For the text-containing cell, return its midpoint in (x, y) coordinate format. 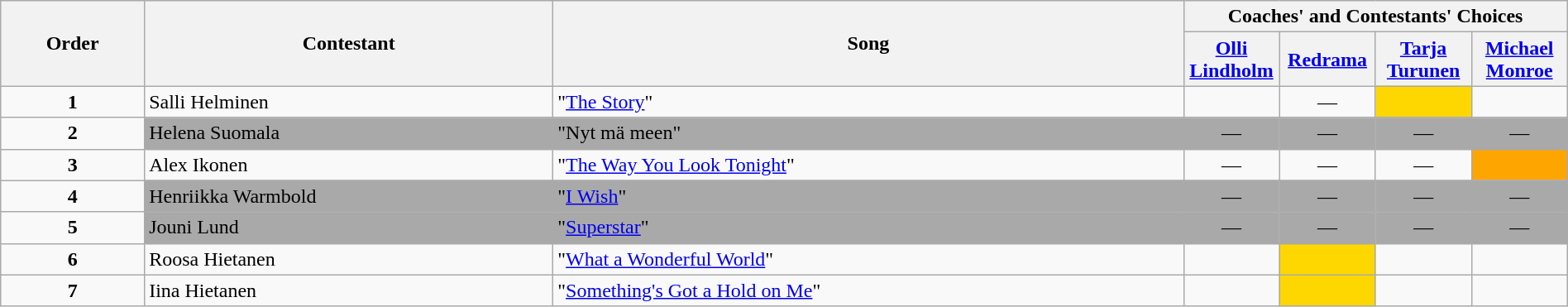
5 (73, 228)
1 (73, 102)
"Something's Got a Hold on Me" (868, 290)
"Nyt mä meen" (868, 133)
"The Way You Look Tonight" (868, 165)
"What a Wonderful World" (868, 259)
"I Wish" (868, 196)
Order (73, 43)
4 (73, 196)
Song (868, 43)
Helena Suomala (349, 133)
Henriikka Warmbold (349, 196)
Salli Helminen (349, 102)
Iina Hietanen (349, 290)
Redrama (1327, 60)
6 (73, 259)
Jouni Lund (349, 228)
"The Story" (868, 102)
Roosa Hietanen (349, 259)
Coaches' and Contestants' Choices (1375, 17)
Michael Monroe (1519, 60)
Olli Lindholm (1231, 60)
3 (73, 165)
Contestant (349, 43)
Tarja Turunen (1423, 60)
7 (73, 290)
Alex Ikonen (349, 165)
"Superstar" (868, 228)
2 (73, 133)
